Detect which cell encompasses the target text, then output its [X, Y] center coordinate. 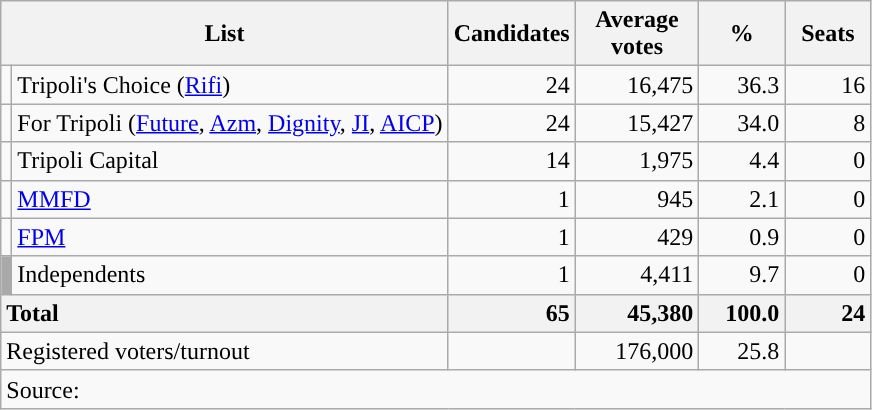
36.3 [742, 85]
429 [637, 237]
Source: [436, 389]
Candidates [512, 34]
MMFD [230, 199]
16 [828, 85]
45,380 [637, 313]
2.1 [742, 199]
945 [637, 199]
For Tripoli (Future, Azm, Dignity, JI, AICP) [230, 123]
25.8 [742, 351]
100.0 [742, 313]
15,427 [637, 123]
1,975 [637, 161]
Independents [230, 275]
4.4 [742, 161]
Total [224, 313]
% [742, 34]
Tripoli Capital [230, 161]
FPM [230, 237]
Seats [828, 34]
16,475 [637, 85]
Average votes [637, 34]
9.7 [742, 275]
176,000 [637, 351]
65 [512, 313]
Tripoli's Choice (Rifi) [230, 85]
8 [828, 123]
14 [512, 161]
0.9 [742, 237]
4,411 [637, 275]
34.0 [742, 123]
Registered voters/turnout [224, 351]
List [224, 34]
